Return (X, Y) of the center of cell containing provided text 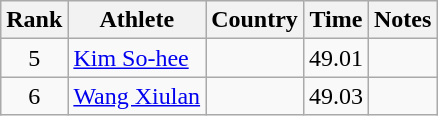
Athlete (137, 20)
Rank (34, 20)
Wang Xiulan (137, 96)
49.03 (336, 96)
Time (336, 20)
Notes (402, 20)
6 (34, 96)
49.01 (336, 58)
Kim So-hee (137, 58)
Country (255, 20)
5 (34, 58)
